Detect which cell encompasses the target text, then output its [x, y] center coordinate. 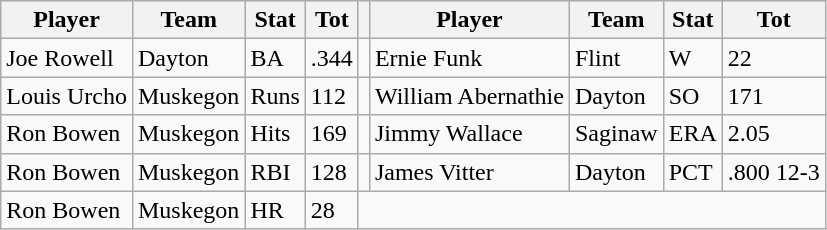
2.05 [774, 134]
Ernie Funk [469, 58]
RBI [275, 172]
171 [774, 96]
William Abernathie [469, 96]
Flint [616, 58]
128 [332, 172]
Runs [275, 96]
James Vitter [469, 172]
BA [275, 58]
169 [332, 134]
Louis Urcho [67, 96]
SO [692, 96]
PCT [692, 172]
22 [774, 58]
HR [275, 210]
.344 [332, 58]
W [692, 58]
Saginaw [616, 134]
112 [332, 96]
Jimmy Wallace [469, 134]
Hits [275, 134]
.800 12-3 [774, 172]
Joe Rowell [67, 58]
ERA [692, 134]
28 [332, 210]
